For the text-containing cell, return its midpoint in [x, y] coordinate format. 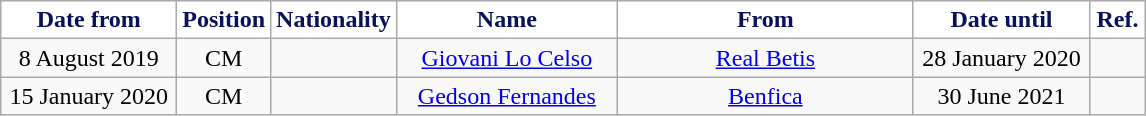
Ref. [1117, 20]
Name [506, 20]
Date from [89, 20]
Real Betis [765, 58]
15 January 2020 [89, 96]
Nationality [334, 20]
Date until [1001, 20]
From [765, 20]
8 August 2019 [89, 58]
28 January 2020 [1001, 58]
Giovani Lo Celso [506, 58]
Benfica [765, 96]
30 June 2021 [1001, 96]
Gedson Fernandes [506, 96]
Position [224, 20]
